Identify which cell holds the provided text, then report its (x, y) central coordinate. 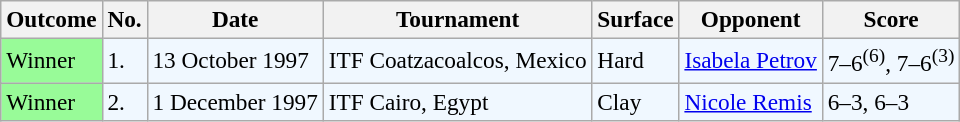
Date (235, 19)
Outcome (52, 19)
No. (124, 19)
6–3, 6–3 (890, 101)
Opponent (750, 19)
Score (890, 19)
Tournament (458, 19)
ITF Coatzacoalcos, Mexico (458, 60)
Hard (636, 60)
1 December 1997 (235, 101)
Nicole Remis (750, 101)
ITF Cairo, Egypt (458, 101)
13 October 1997 (235, 60)
Clay (636, 101)
Isabela Petrov (750, 60)
7–6(6), 7–6(3) (890, 60)
Surface (636, 19)
2. (124, 101)
1. (124, 60)
